Search for the cell housing the specified text and yield its (X, Y) center coordinate. 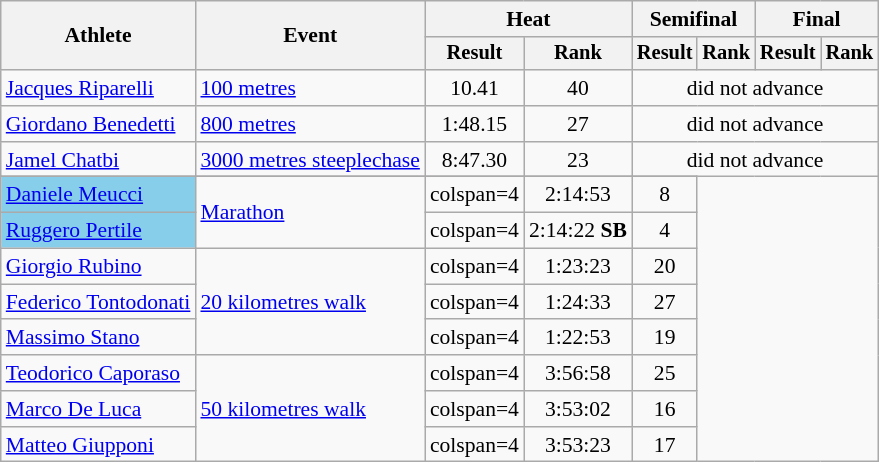
1:22:53 (578, 338)
8 (665, 195)
Ruggero Pertile (98, 231)
Federico Tontodonati (98, 302)
2:14:53 (578, 195)
3:56:58 (578, 373)
1:24:33 (578, 302)
Final (816, 19)
3:53:02 (578, 409)
19 (665, 338)
25 (665, 373)
Jamel Chatbi (98, 160)
1:23:23 (578, 267)
Daniele Meucci (98, 195)
4 (665, 231)
Giorgio Rubino (98, 267)
Event (310, 36)
1:48.15 (474, 124)
8:47.30 (474, 160)
Marathon (310, 212)
16 (665, 409)
23 (578, 160)
20 (665, 267)
2:14:22 SB (578, 231)
Marco De Luca (98, 409)
Massimo Stano (98, 338)
10.41 (474, 88)
50 kilometres walk (310, 408)
800 metres (310, 124)
Semifinal (694, 19)
Jacques Riparelli (98, 88)
Athlete (98, 36)
20 kilometres walk (310, 302)
40 (578, 88)
Teodorico Caporaso (98, 373)
100 metres (310, 88)
Giordano Benedetti (98, 124)
Heat (528, 19)
3000 metres steeplechase (310, 160)
